Detect which cell encompasses the target text, then output its [x, y] center coordinate. 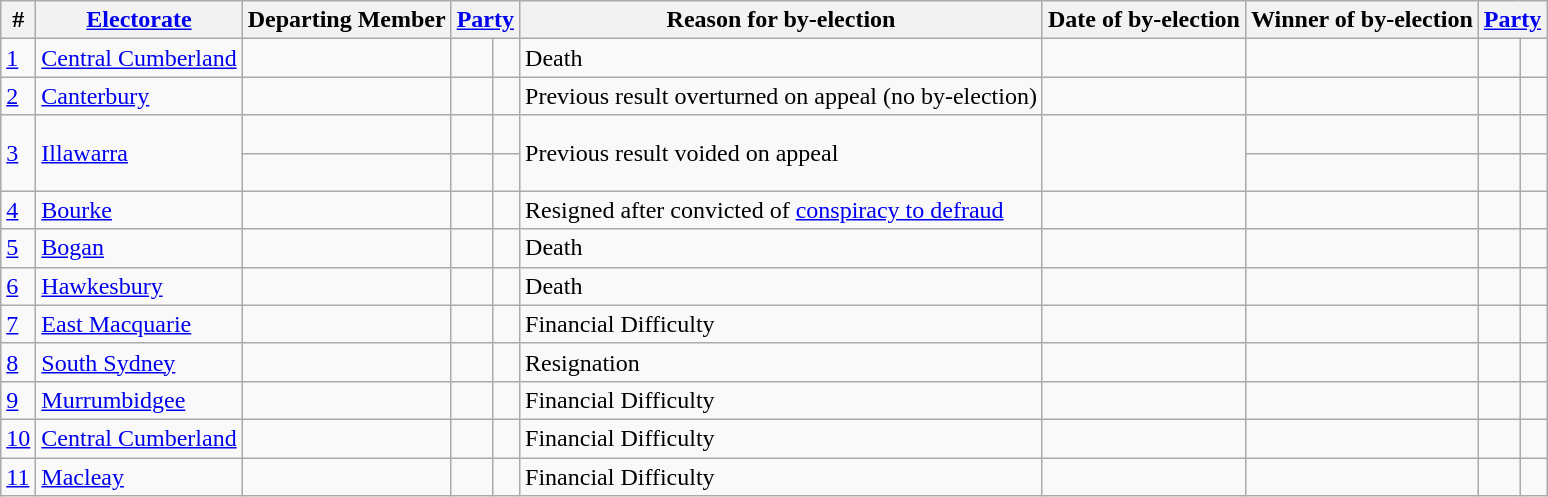
2 [18, 96]
# [18, 20]
Departing Member [346, 20]
8 [18, 362]
Illawarra [139, 153]
Hawkesbury [139, 286]
7 [18, 324]
11 [18, 477]
9 [18, 400]
Resignation [782, 362]
Resigned after convicted of conspiracy to defraud [782, 210]
3 [18, 153]
5 [18, 248]
Winner of by-election [1362, 20]
Bogan [139, 248]
4 [18, 210]
Previous result overturned on appeal (no by-election) [782, 96]
6 [18, 286]
Macleay [139, 477]
Canterbury [139, 96]
South Sydney [139, 362]
East Macquarie [139, 324]
Previous result voided on appeal [782, 153]
Bourke [139, 210]
Reason for by-election [782, 20]
Date of by-election [1144, 20]
Murrumbidgee [139, 400]
10 [18, 438]
Electorate [139, 20]
1 [18, 58]
